Provide the (x, y) coordinate of the cell's center where the given text is located.  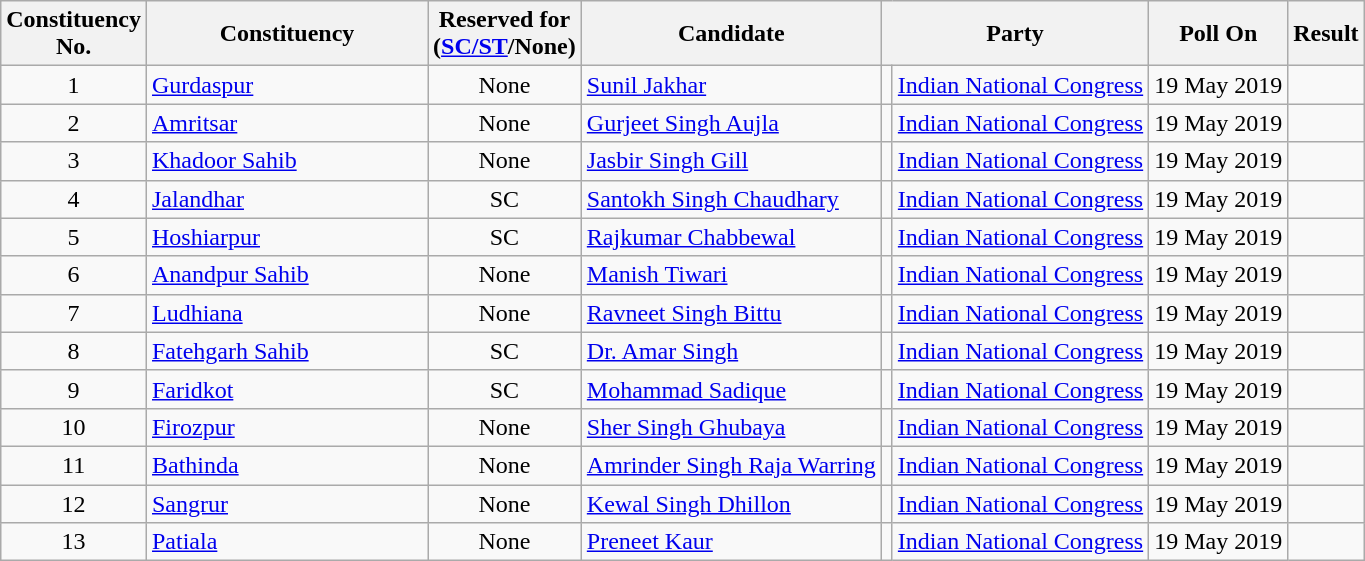
Sher Singh Ghubaya (731, 427)
Preneet Kaur (731, 542)
Ravneet Singh Bittu (731, 313)
Reserved for(SC/ST/None) (505, 34)
Poll On (1218, 34)
Party (1014, 34)
Patiala (286, 542)
12 (74, 503)
11 (74, 465)
Mohammad Sadique (731, 389)
Manish Tiwari (731, 275)
Candidate (731, 34)
Sunil Jakhar (731, 85)
Gurdaspur (286, 85)
Result (1326, 34)
Amritsar (286, 123)
Anandpur Sahib (286, 275)
Khadoor Sahib (286, 161)
Jasbir Singh Gill (731, 161)
10 (74, 427)
Firozpur (286, 427)
Fatehgarh Sahib (286, 351)
2 (74, 123)
Santokh Singh Chaudhary (731, 199)
4 (74, 199)
3 (74, 161)
7 (74, 313)
9 (74, 389)
5 (74, 237)
Constituency (286, 34)
Rajkumar Chabbewal (731, 237)
Gurjeet Singh Aujla (731, 123)
Ludhiana (286, 313)
Sangrur (286, 503)
Hoshiarpur (286, 237)
6 (74, 275)
Kewal Singh Dhillon (731, 503)
Amrinder Singh Raja Warring (731, 465)
Jalandhar (286, 199)
8 (74, 351)
Faridkot (286, 389)
Dr. Amar Singh (731, 351)
13 (74, 542)
Bathinda (286, 465)
Constituency No. (74, 34)
1 (74, 85)
